Search for the cell housing the specified text and yield its [X, Y] center coordinate. 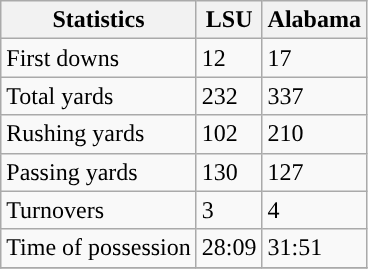
232 [229, 96]
210 [314, 134]
31:51 [314, 248]
12 [229, 58]
Rushing yards [99, 134]
127 [314, 172]
28:09 [229, 248]
Turnovers [99, 210]
Total yards [99, 96]
LSU [229, 20]
130 [229, 172]
Statistics [99, 20]
First downs [99, 58]
337 [314, 96]
102 [229, 134]
17 [314, 58]
Alabama [314, 20]
3 [229, 210]
Time of possession [99, 248]
4 [314, 210]
Passing yards [99, 172]
